Extract the (X, Y) coordinate from the center of the cell holding the provided text.  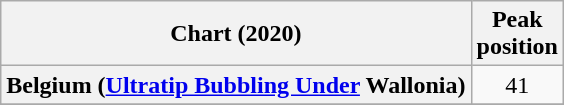
Peakposition (517, 34)
Belgium (Ultratip Bubbling Under Wallonia) (236, 85)
Chart (2020) (236, 34)
41 (517, 85)
